Detect which cell encompasses the target text, then output its (x, y) center coordinate. 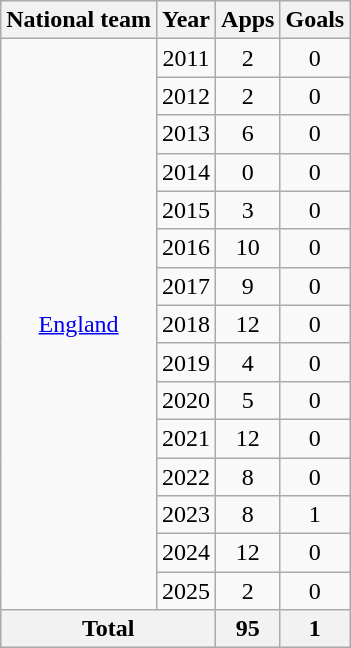
9 (248, 286)
2019 (186, 362)
Total (108, 629)
2016 (186, 248)
2025 (186, 591)
5 (248, 400)
2021 (186, 438)
National team (79, 20)
Apps (248, 20)
2022 (186, 477)
2013 (186, 134)
2020 (186, 400)
6 (248, 134)
3 (248, 210)
Year (186, 20)
2017 (186, 286)
2011 (186, 58)
4 (248, 362)
2018 (186, 324)
95 (248, 629)
2014 (186, 172)
2024 (186, 553)
Goals (315, 20)
2012 (186, 96)
2023 (186, 515)
2015 (186, 210)
England (79, 324)
10 (248, 248)
